Find where the given text appears and provide that cell's center as [X, Y] coordinate. 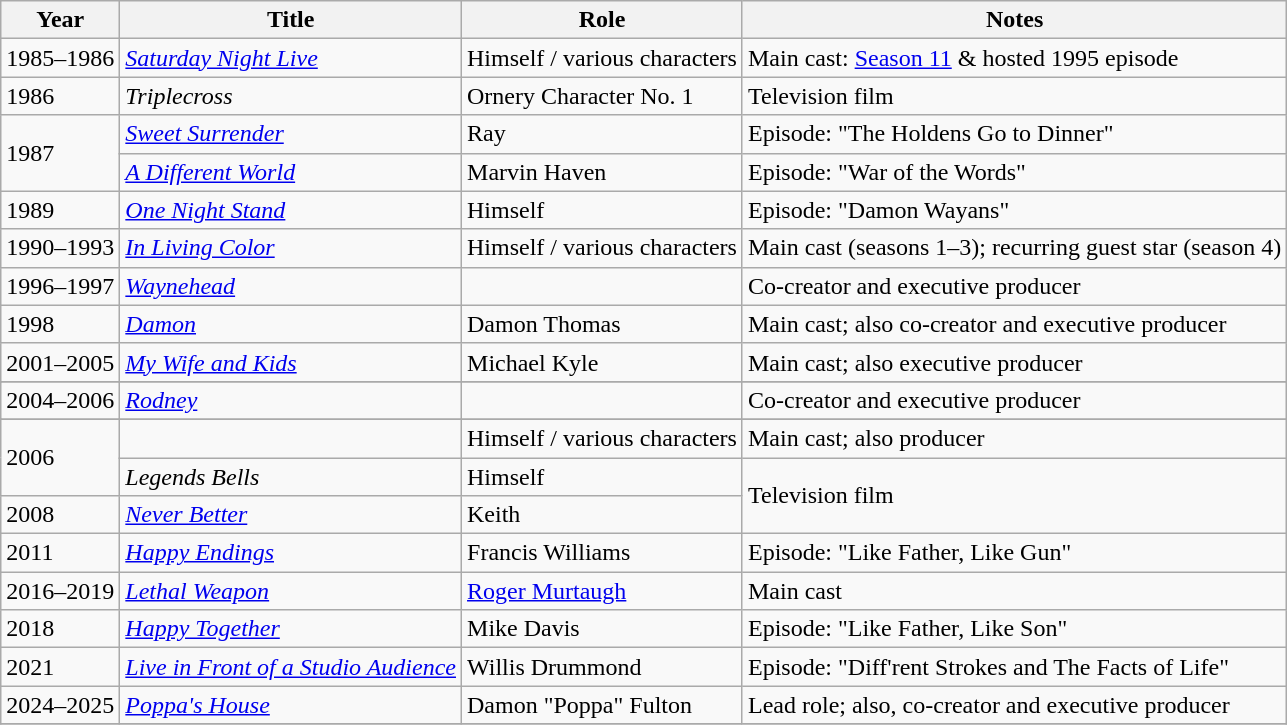
Main cast (seasons 1–3); recurring guest star (season 4) [1014, 248]
Mike Davis [602, 629]
Main cast [1014, 591]
Ray [602, 134]
Main cast; also co-creator and executive producer [1014, 324]
Happy Endings [291, 553]
2024–2025 [60, 705]
1996–1997 [60, 286]
Keith [602, 515]
2008 [60, 515]
One Night Stand [291, 210]
Never Better [291, 515]
Roger Murtaugh [602, 591]
Episode: "Like Father, Like Son" [1014, 629]
Year [60, 20]
Main cast; also executive producer [1014, 362]
1986 [60, 96]
Title [291, 20]
Episode: "War of the Words" [1014, 172]
Lethal Weapon [291, 591]
2006 [60, 457]
Main cast: Season 11 & hosted 1995 episode [1014, 58]
Francis Williams [602, 553]
2011 [60, 553]
2018 [60, 629]
Live in Front of a Studio Audience [291, 667]
My Wife and Kids [291, 362]
Episode: "Damon Wayans" [1014, 210]
2004–2006 [60, 400]
Episode: "The Holdens Go to Dinner" [1014, 134]
1990–1993 [60, 248]
Happy Together [291, 629]
Rodney [291, 400]
2001–2005 [60, 362]
Lead role; also, co-creator and executive producer [1014, 705]
Episode: "Like Father, Like Gun" [1014, 553]
Sweet Surrender [291, 134]
Damon Thomas [602, 324]
Marvin Haven [602, 172]
1985–1986 [60, 58]
Episode: "Diff'rent Strokes and The Facts of Life" [1014, 667]
Role [602, 20]
Damon [291, 324]
Legends Bells [291, 477]
Waynehead [291, 286]
Triplecross [291, 96]
1998 [60, 324]
Damon "Poppa" Fulton [602, 705]
Main cast; also producer [1014, 438]
1989 [60, 210]
2016–2019 [60, 591]
1987 [60, 153]
Poppa's House [291, 705]
Saturday Night Live [291, 58]
2021 [60, 667]
Notes [1014, 20]
Ornery Character No. 1 [602, 96]
A Different World [291, 172]
Willis Drummond [602, 667]
In Living Color [291, 248]
Michael Kyle [602, 362]
